Search for the cell housing the specified text and yield its (x, y) center coordinate. 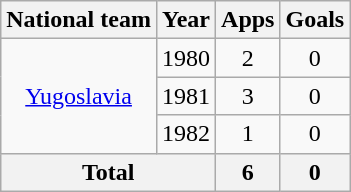
6 (248, 172)
Yugoslavia (79, 96)
Total (108, 172)
1981 (186, 96)
Goals (315, 20)
1 (248, 134)
Year (186, 20)
2 (248, 58)
3 (248, 96)
1982 (186, 134)
1980 (186, 58)
National team (79, 20)
Apps (248, 20)
